Pinpoint the cell where the given text exists, returning its (X, Y) midpoint coordinate. 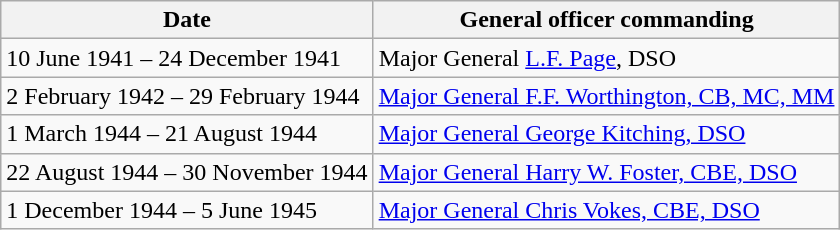
1 December 1944 – 5 June 1945 (187, 210)
Major General L.F. Page, DSO (606, 58)
Major General Chris Vokes, CBE, DSO (606, 210)
Major General F.F. Worthington, CB, MC, MM (606, 96)
2 February 1942 – 29 February 1944 (187, 96)
1 March 1944 – 21 August 1944 (187, 134)
22 August 1944 – 30 November 1944 (187, 172)
Date (187, 20)
10 June 1941 – 24 December 1941 (187, 58)
Major General Harry W. Foster, CBE, DSO (606, 172)
General officer commanding (606, 20)
Major General George Kitching, DSO (606, 134)
